Provide the (x, y) coordinate of the cell's center where the given text is located.  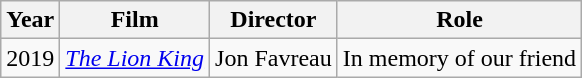
2019 (30, 58)
Year (30, 20)
Director (274, 20)
In memory of our friend (459, 58)
The Lion King (135, 58)
Film (135, 20)
Jon Favreau (274, 58)
Role (459, 20)
